Find where the given text appears and provide that cell's center as [x, y] coordinate. 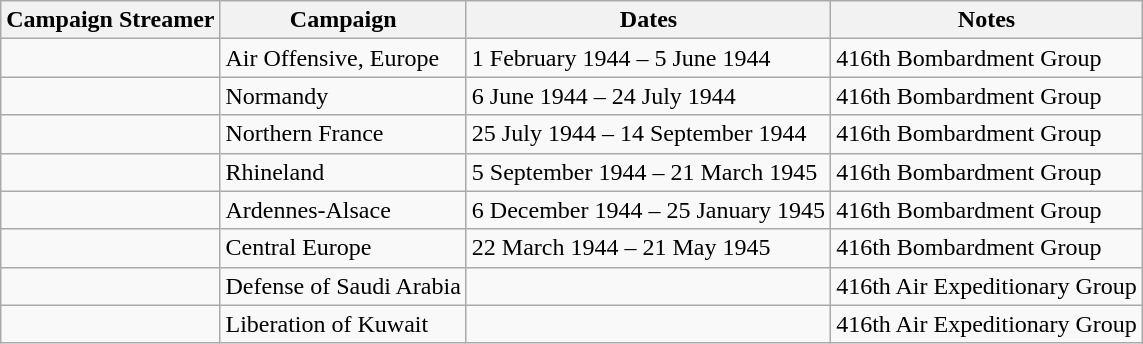
Normandy [343, 96]
5 September 1944 – 21 March 1945 [648, 172]
1 February 1944 – 5 June 1944 [648, 58]
Ardennes-Alsace [343, 210]
Air Offensive, Europe [343, 58]
Campaign [343, 20]
Defense of Saudi Arabia [343, 286]
Dates [648, 20]
22 March 1944 – 21 May 1945 [648, 248]
Liberation of Kuwait [343, 324]
Campaign Streamer [110, 20]
Central Europe [343, 248]
Rhineland [343, 172]
6 June 1944 – 24 July 1944 [648, 96]
Northern France [343, 134]
6 December 1944 – 25 January 1945 [648, 210]
Notes [987, 20]
25 July 1944 – 14 September 1944 [648, 134]
